Locate the cell with the specified text and output its [X, Y] center coordinate. 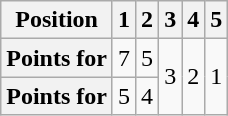
Position [57, 20]
7 [124, 58]
